Extract the [X, Y] coordinate from the center of the cell holding the provided text.  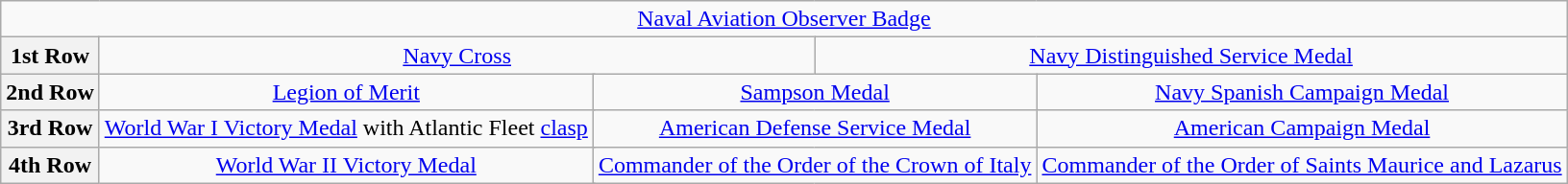
3rd Row [50, 128]
2nd Row [50, 92]
Legion of Merit [346, 92]
Navy Cross [457, 56]
Sampson Medal [815, 92]
Commander of the Order of Saints Maurice and Lazarus [1302, 165]
Navy Distinguished Service Medal [1191, 56]
World War I Victory Medal with Atlantic Fleet clasp [346, 128]
4th Row [50, 165]
Commander of the Order of the Crown of Italy [815, 165]
Navy Spanish Campaign Medal [1302, 92]
World War II Victory Medal [346, 165]
American Defense Service Medal [815, 128]
Naval Aviation Observer Badge [784, 19]
1st Row [50, 56]
American Campaign Medal [1302, 128]
